Pinpoint the cell where the given text exists, returning its [x, y] midpoint coordinate. 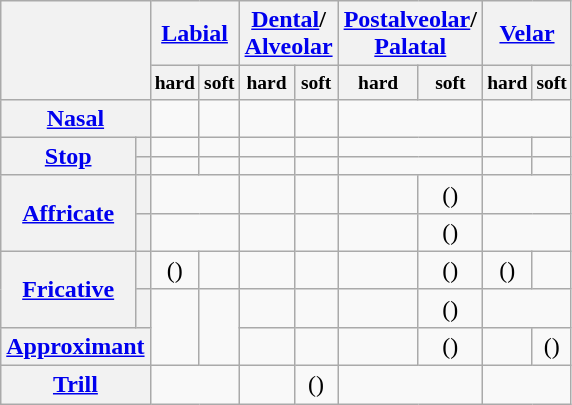
Approximant [76, 346]
Postalveolar/Palatal [410, 34]
Dental/Alveolar [288, 34]
Velar [526, 34]
Nasal [76, 118]
Labial [194, 34]
Fricative [68, 289]
Trill [76, 385]
Affricate [68, 213]
Stop [68, 156]
